Scan for the cell matching the given text and deliver its [x, y] coordinate at center. 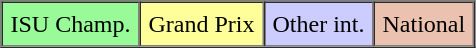
Grand Prix [202, 24]
ISU Champ. [71, 24]
National [424, 24]
Other int. [318, 24]
